Output the (X, Y) coordinate of the center of the cell containing the given text.  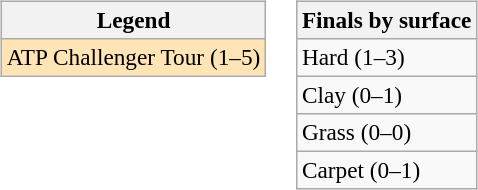
Hard (1–3) (387, 57)
Carpet (0–1) (387, 171)
ATP Challenger Tour (1–5) (133, 57)
Legend (133, 20)
Grass (0–0) (387, 133)
Finals by surface (387, 20)
Clay (0–1) (387, 95)
